Detect which cell encompasses the target text, then output its (X, Y) center coordinate. 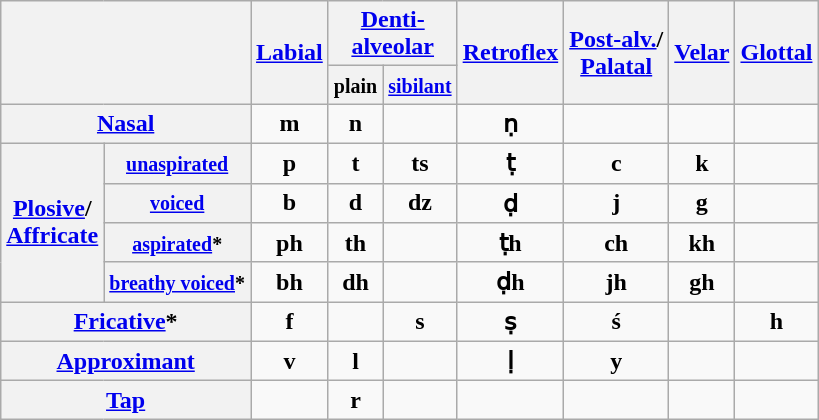
bh (290, 282)
f (290, 322)
aspirated* (178, 243)
p (290, 163)
r (355, 400)
ph (290, 243)
ḍ (510, 203)
Plosive/Affricate (52, 222)
Velar (702, 52)
Tap (126, 400)
Fricative* (126, 322)
breathy voiced* (178, 282)
kh (702, 243)
ṣ (510, 322)
g (702, 203)
b (290, 203)
Denti-alveolar (392, 34)
ts (420, 163)
voiced (178, 203)
j (616, 203)
Glottal (776, 52)
unaspirated (178, 163)
Post-alv./Palatal (616, 52)
ṭh (510, 243)
t (355, 163)
ch (616, 243)
m (290, 124)
gh (702, 282)
l (355, 361)
Nasal (126, 124)
h (776, 322)
ś (616, 322)
Labial (290, 52)
Retroflex (510, 52)
ḍh (510, 282)
plain (355, 85)
d (355, 203)
y (616, 361)
ṭ (510, 163)
dh (355, 282)
dz (420, 203)
ḷ (510, 361)
ṇ (510, 124)
s (420, 322)
c (616, 163)
k (702, 163)
Approximant (126, 361)
sibilant (420, 85)
v (290, 361)
th (355, 243)
n (355, 124)
jh (616, 282)
